Search for the cell housing the specified text and yield its [x, y] center coordinate. 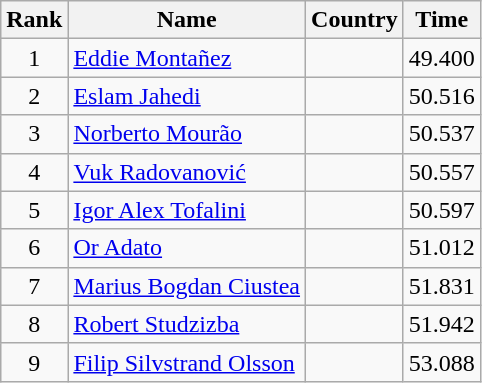
6 [34, 248]
51.012 [442, 248]
8 [34, 324]
Eddie Montañez [187, 58]
Vuk Radovanović [187, 172]
Eslam Jahedi [187, 96]
3 [34, 134]
7 [34, 286]
Norberto Mourão [187, 134]
5 [34, 210]
49.400 [442, 58]
2 [34, 96]
50.597 [442, 210]
Filip Silvstrand Olsson [187, 362]
Time [442, 20]
50.557 [442, 172]
50.516 [442, 96]
1 [34, 58]
9 [34, 362]
Robert Studzizba [187, 324]
Marius Bogdan Ciustea [187, 286]
Or Adato [187, 248]
Rank [34, 20]
Country [355, 20]
Name [187, 20]
51.831 [442, 286]
Igor Alex Tofalini [187, 210]
53.088 [442, 362]
50.537 [442, 134]
51.942 [442, 324]
4 [34, 172]
